From the cell containing the given text, extract its center point as [X, Y] coordinate. 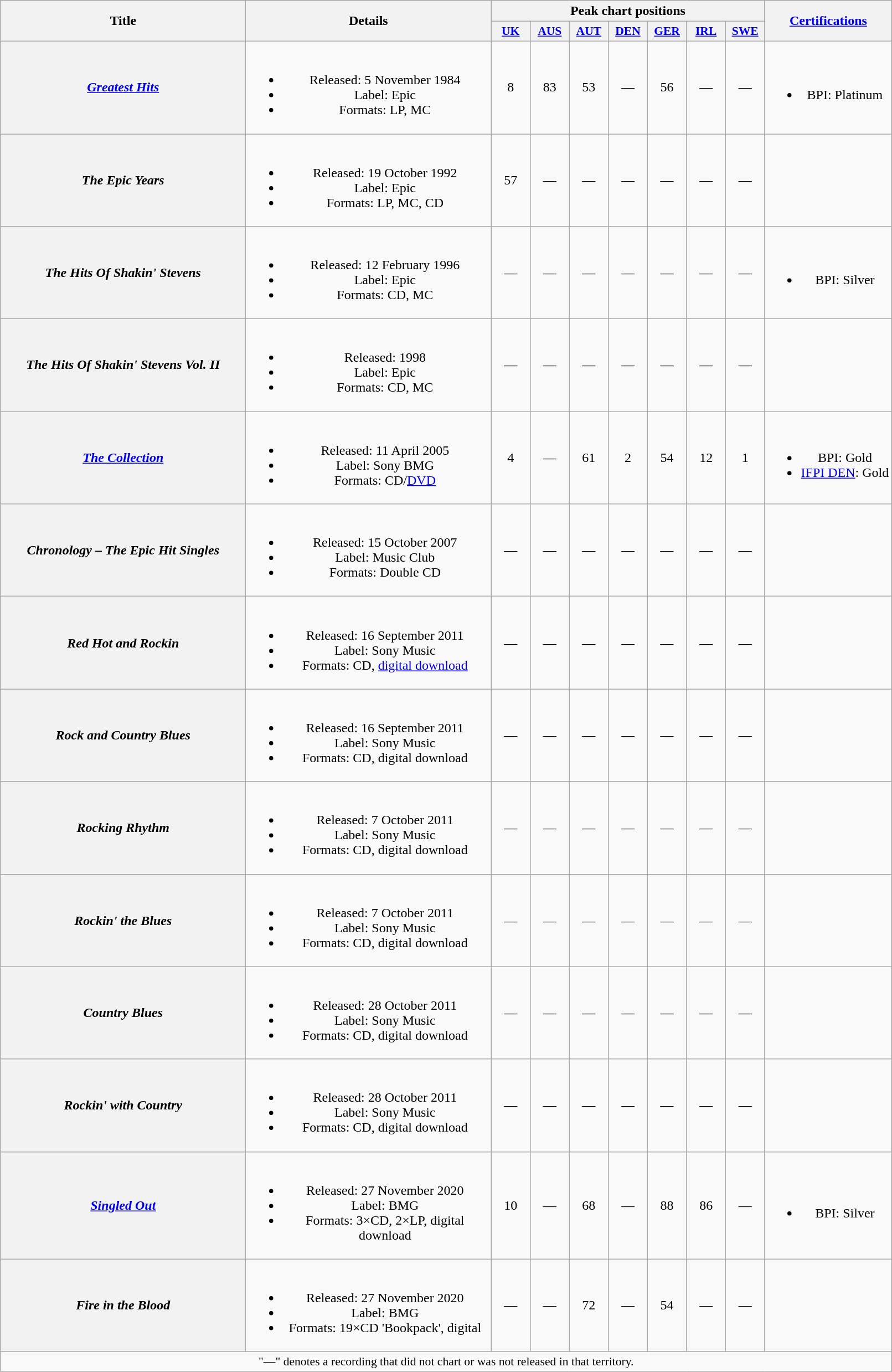
Released: 5 November 1984Label: EpicFormats: LP, MC [369, 88]
2 [628, 458]
"—" denotes a recording that did not chart or was not released in that territory. [446, 1361]
The Hits Of Shakin' Stevens [123, 273]
Released: 15 October 2007Label: Music ClubFormats: Double CD [369, 551]
Rockin' with Country [123, 1106]
53 [589, 88]
86 [707, 1205]
Peak chart positions [628, 11]
Country Blues [123, 1013]
BPI: GoldIFPI DEN: Gold [828, 458]
56 [667, 88]
Greatest Hits [123, 88]
The Epic Years [123, 181]
Fire in the Blood [123, 1305]
61 [589, 458]
Released: 27 November 2020Label: BMGFormats: 19×CD 'Bookpack', digital [369, 1305]
Released: 1998Label: EpicFormats: CD, MC [369, 366]
Released: 12 February 1996Label: EpicFormats: CD, MC [369, 273]
10 [511, 1205]
IRL [707, 32]
12 [707, 458]
The Collection [123, 458]
Details [369, 21]
Released: 11 April 2005Label: Sony BMGFormats: CD/DVD [369, 458]
Singled Out [123, 1205]
Red Hot and Rockin [123, 643]
AUS [549, 32]
Released: 19 October 1992Label: EpicFormats: LP, MC, CD [369, 181]
Certifications [828, 21]
8 [511, 88]
Rocking Rhythm [123, 828]
4 [511, 458]
1 [745, 458]
Rockin' the Blues [123, 921]
Released: 27 November 2020Label: BMGFormats: 3×CD, 2×LP, digital download [369, 1205]
Title [123, 21]
83 [549, 88]
The Hits Of Shakin' Stevens Vol. II [123, 366]
DEN [628, 32]
72 [589, 1305]
88 [667, 1205]
68 [589, 1205]
AUT [589, 32]
BPI: Platinum [828, 88]
Chronology – The Epic Hit Singles [123, 551]
57 [511, 181]
Rock and Country Blues [123, 736]
GER [667, 32]
SWE [745, 32]
UK [511, 32]
